Provide the (X, Y) coordinate of the cell's center where the given text is located.  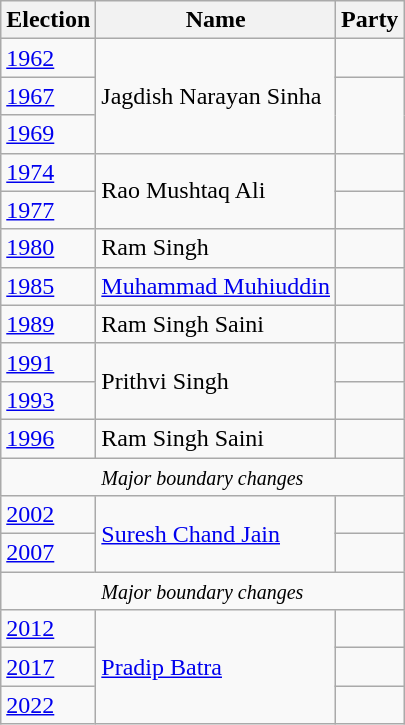
1993 (48, 400)
Jagdish Narayan Sinha (216, 96)
1974 (48, 172)
2002 (48, 515)
1967 (48, 96)
2007 (48, 553)
2022 (48, 705)
Pradip Batra (216, 667)
Ram Singh (216, 248)
Muhammad Muhiuddin (216, 286)
1989 (48, 324)
1969 (48, 134)
Prithvi Singh (216, 381)
2017 (48, 667)
1996 (48, 438)
Party (370, 20)
Suresh Chand Jain (216, 534)
Rao Mushtaq Ali (216, 191)
1962 (48, 58)
1985 (48, 286)
1980 (48, 248)
1991 (48, 362)
Name (216, 20)
1977 (48, 210)
2012 (48, 629)
Election (48, 20)
